Return the [X, Y] coordinate for the center point of the cell that contains the specified text.  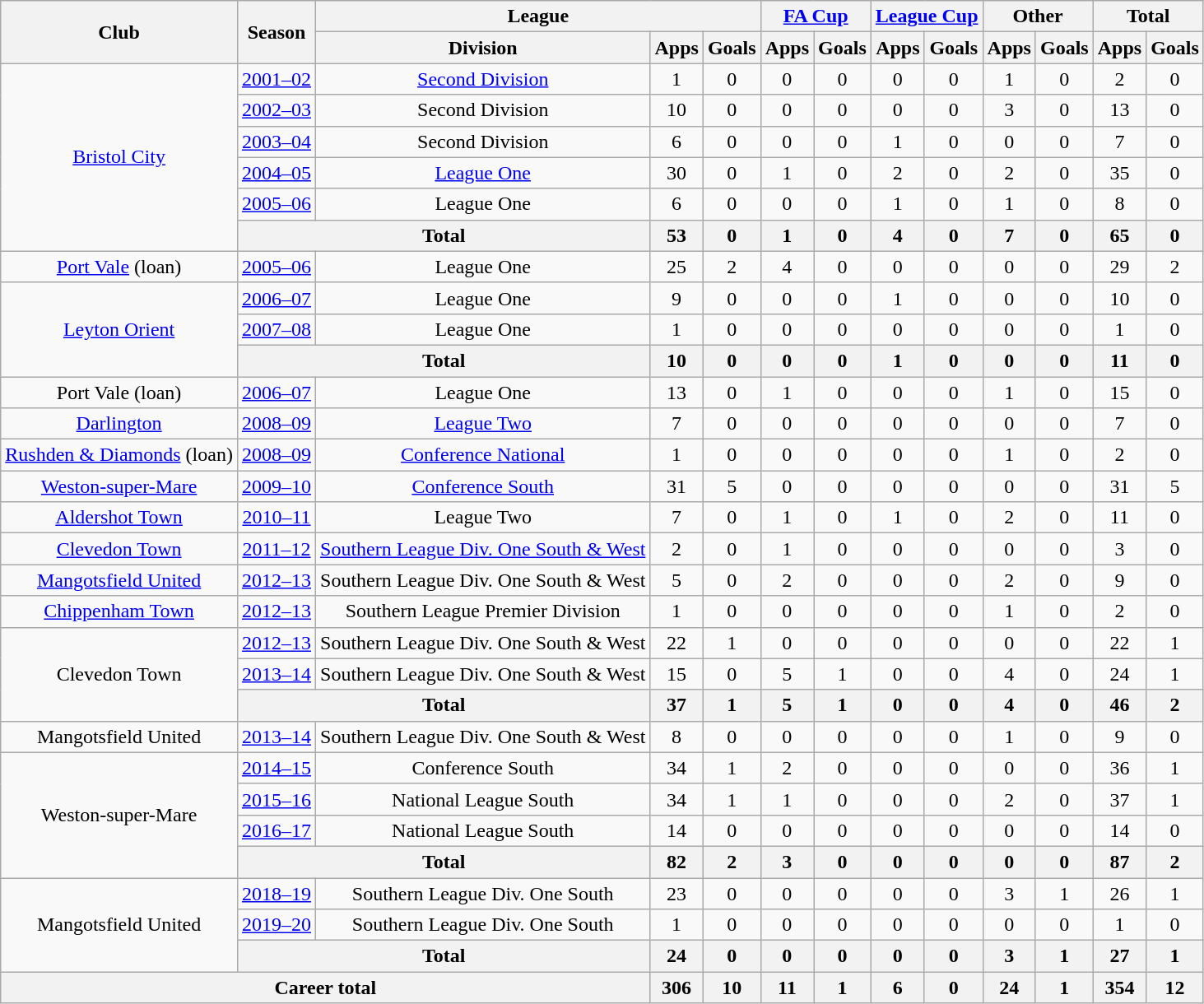
Aldershot Town [119, 518]
Career total [326, 988]
2002–03 [277, 110]
12 [1175, 988]
82 [676, 862]
2003–04 [277, 142]
2010–11 [277, 518]
29 [1119, 267]
Club [119, 32]
2016–17 [277, 830]
2019–20 [277, 925]
306 [676, 988]
65 [1119, 235]
26 [1119, 893]
354 [1119, 988]
FA Cup [816, 16]
27 [1119, 956]
2001–02 [277, 79]
2009–10 [277, 486]
Division [483, 48]
2004–05 [277, 173]
2007–08 [277, 329]
Season [277, 32]
Darlington [119, 424]
46 [1119, 705]
League [538, 16]
Conference National [483, 455]
Rushden & Diamonds (loan) [119, 455]
25 [676, 267]
Other [1038, 16]
2011–12 [277, 549]
League Cup [927, 16]
36 [1119, 768]
87 [1119, 862]
Bristol City [119, 157]
35 [1119, 173]
Chippenham Town [119, 611]
Leyton Orient [119, 329]
Southern League Premier Division [483, 611]
2015–16 [277, 799]
2014–15 [277, 768]
23 [676, 893]
2018–19 [277, 893]
30 [676, 173]
53 [676, 235]
